Scan for the cell matching the given text and deliver its [x, y] coordinate at center. 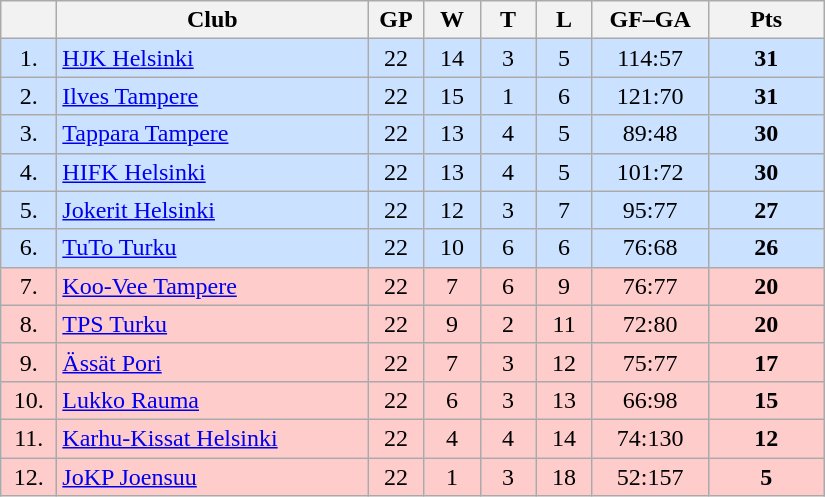
Pts [766, 20]
TuTo Turku [212, 248]
114:57 [650, 58]
72:80 [650, 324]
18 [564, 477]
TPS Turku [212, 324]
W [452, 20]
2. [29, 96]
HIFK Helsinki [212, 172]
5. [29, 210]
12. [29, 477]
7. [29, 286]
27 [766, 210]
17 [766, 362]
T [508, 20]
101:72 [650, 172]
52:157 [650, 477]
11 [564, 324]
Koo-Vee Tampere [212, 286]
6. [29, 248]
Ilves Tampere [212, 96]
Karhu-Kissat Helsinki [212, 438]
GF–GA [650, 20]
95:77 [650, 210]
Jokerit Helsinki [212, 210]
3. [29, 134]
Tappara Tampere [212, 134]
74:130 [650, 438]
8. [29, 324]
9. [29, 362]
121:70 [650, 96]
2 [508, 324]
76:68 [650, 248]
11. [29, 438]
Lukko Rauma [212, 400]
Ässät Pori [212, 362]
76:77 [650, 286]
L [564, 20]
JoKP Joensuu [212, 477]
10 [452, 248]
26 [766, 248]
89:48 [650, 134]
66:98 [650, 400]
GP [396, 20]
4. [29, 172]
10. [29, 400]
Club [212, 20]
HJK Helsinki [212, 58]
75:77 [650, 362]
1. [29, 58]
